Output the [x, y] coordinate of the center of the cell containing the given text.  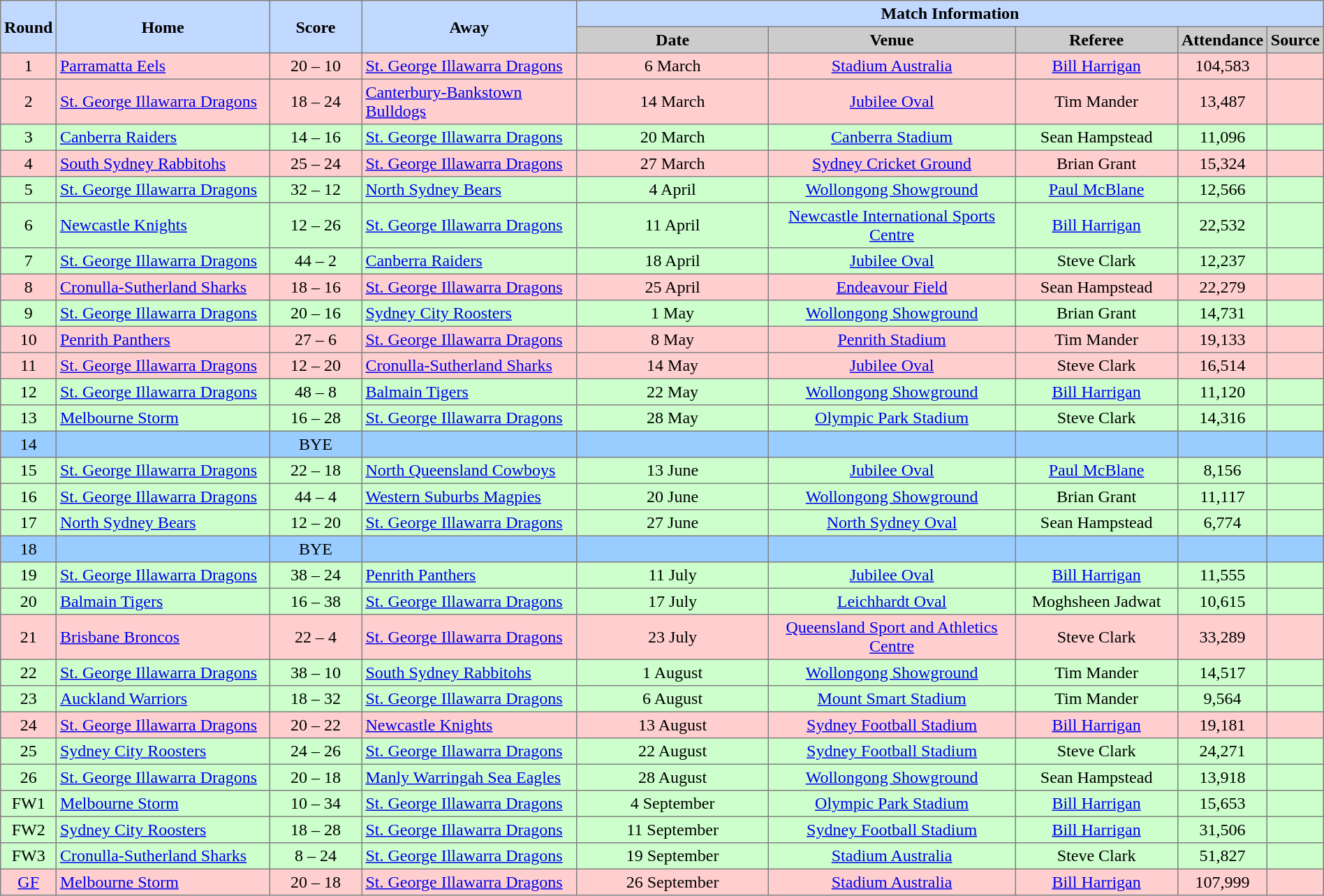
7 [29, 261]
10 – 34 [316, 804]
16 – 28 [316, 418]
16 – 38 [316, 601]
Moghsheen Jadwat [1096, 601]
11 [29, 366]
11,096 [1223, 138]
North Sydney Oval [892, 523]
14,517 [1223, 673]
2 [29, 101]
27 March [673, 163]
Date [673, 40]
15 [29, 471]
FW3 [29, 856]
19 September [673, 856]
25 [29, 751]
44 – 4 [316, 497]
Leichhardt Oval [892, 601]
32 – 12 [316, 190]
25 – 24 [316, 163]
14,316 [1223, 418]
17 July [673, 601]
18 – 28 [316, 830]
Canberra Stadium [892, 138]
20 – 16 [316, 314]
23 [29, 699]
16 [29, 497]
22 – 18 [316, 471]
11 September [673, 830]
Round [29, 27]
38 – 10 [316, 673]
4 April [673, 190]
Canterbury-Bankstown Bulldogs [469, 101]
14,731 [1223, 314]
24 – 26 [316, 751]
22 – 4 [316, 637]
11,117 [1223, 497]
Endeavour Field [892, 287]
14 – 16 [316, 138]
GF [29, 882]
Away [469, 27]
22,532 [1223, 225]
Newcastle International Sports Centre [892, 225]
13,918 [1223, 777]
Source [1296, 40]
9,564 [1223, 699]
31,506 [1223, 830]
8 [29, 287]
11 April [673, 225]
6 [29, 225]
22 [29, 673]
1 August [673, 673]
18 – 16 [316, 287]
44 – 2 [316, 261]
Referee [1096, 40]
Brisbane Broncos [163, 637]
24 [29, 725]
16,514 [1223, 366]
6 August [673, 699]
20 – 10 [316, 66]
Queensland Sport and Athletics Centre [892, 637]
Match Information [950, 14]
23 July [673, 637]
3 [29, 138]
18 – 24 [316, 101]
8 – 24 [316, 856]
21 [29, 637]
10 [29, 339]
12,237 [1223, 261]
20 June [673, 497]
14 [29, 444]
26 [29, 777]
10,615 [1223, 601]
24,271 [1223, 751]
11,120 [1223, 392]
18 April [673, 261]
8 May [673, 339]
5 [29, 190]
Western Suburbs Magpies [469, 497]
12 [29, 392]
20 – 22 [316, 725]
33,289 [1223, 637]
6 March [673, 66]
Venue [892, 40]
9 [29, 314]
27 – 6 [316, 339]
104,583 [1223, 66]
13,487 [1223, 101]
22 August [673, 751]
13 [29, 418]
11 July [673, 575]
4 September [673, 804]
FW1 [29, 804]
48 – 8 [316, 392]
12 – 26 [316, 225]
Score [316, 27]
107,999 [1223, 882]
Attendance [1223, 40]
8,156 [1223, 471]
26 September [673, 882]
19 [29, 575]
14 March [673, 101]
20 [29, 601]
Parramatta Eels [163, 66]
51,827 [1223, 856]
18 [29, 549]
18 – 32 [316, 699]
22,279 [1223, 287]
19,133 [1223, 339]
17 [29, 523]
28 August [673, 777]
15,324 [1223, 163]
4 [29, 163]
13 June [673, 471]
Manly Warringah Sea Eagles [469, 777]
11,555 [1223, 575]
North Queensland Cowboys [469, 471]
28 May [673, 418]
22 May [673, 392]
1 May [673, 314]
1 [29, 66]
FW2 [29, 830]
Mount Smart Stadium [892, 699]
19,181 [1223, 725]
14 May [673, 366]
6,774 [1223, 523]
Auckland Warriors [163, 699]
15,653 [1223, 804]
38 – 24 [316, 575]
Home [163, 27]
Sydney Cricket Ground [892, 163]
Penrith Stadium [892, 339]
12,566 [1223, 190]
27 June [673, 523]
25 April [673, 287]
20 March [673, 138]
13 August [673, 725]
